Scan for the cell matching the given text and deliver its [X, Y] coordinate at center. 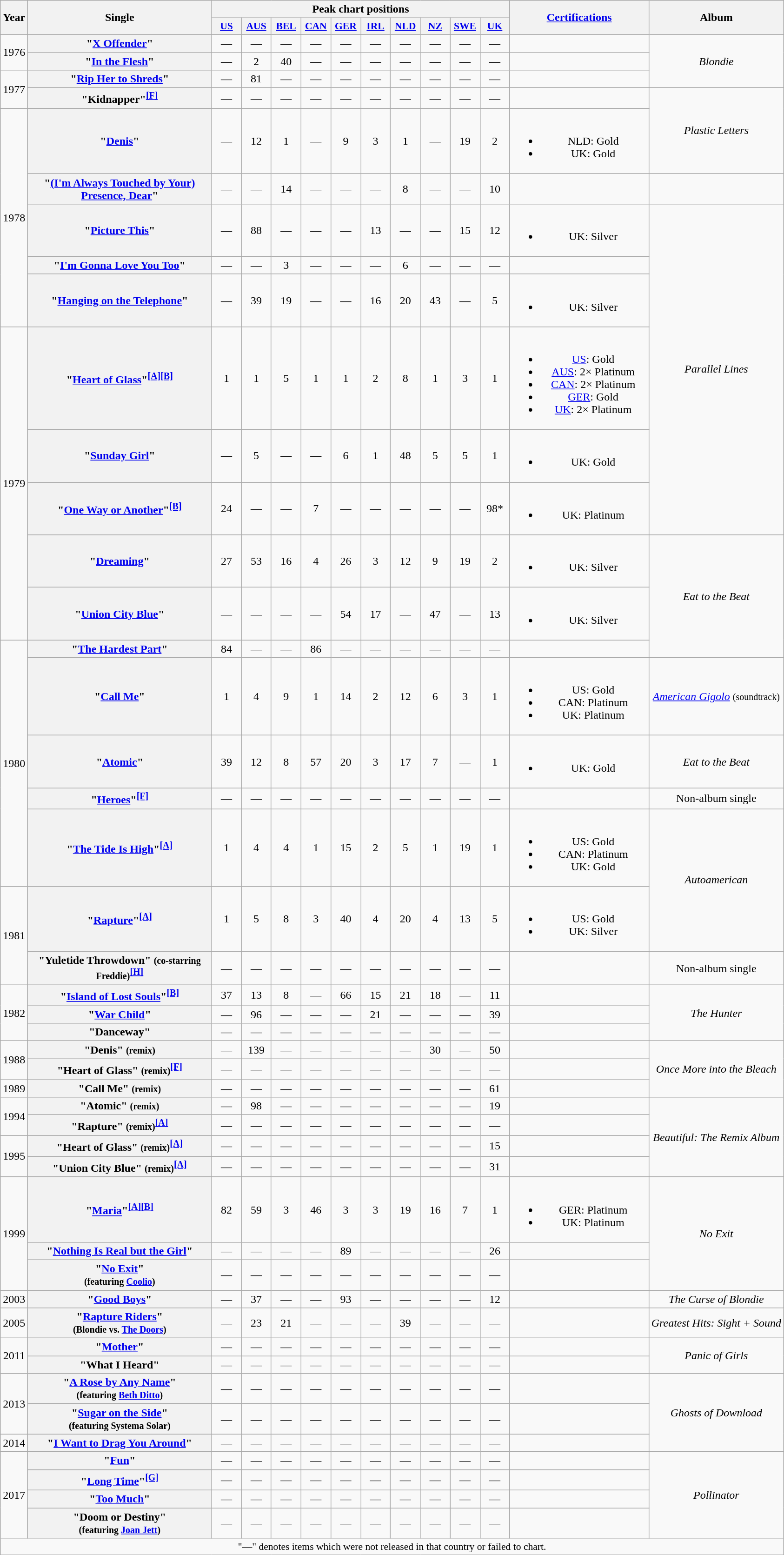
"Rapture"[A] [120, 919]
23 [256, 1323]
2005 [14, 1323]
American Gigolo (soundtrack) [716, 697]
"War Child" [120, 1014]
Pollinator [716, 1495]
Panic of Girls [716, 1356]
"Sugar on the Side"(featuring Systema Solar) [120, 1419]
BEL [286, 27]
2013 [14, 1404]
1999 [14, 1234]
66 [345, 995]
The Hunter [716, 1013]
1978 [14, 218]
"No Exit"(featuring Coolio) [120, 1275]
"Sunday Girl" [120, 456]
50 [495, 1050]
"The Tide Is High"[A] [120, 848]
1980 [14, 763]
"Picture This" [120, 230]
82 [226, 1209]
"Denis" (remix) [120, 1050]
Greatest Hits: Sight + Sound [716, 1323]
"Dreaming" [120, 561]
NLD [405, 27]
NZ [435, 27]
"Atomic" [120, 762]
84 [226, 649]
CAN [316, 27]
81 [256, 79]
"Island of Lost Souls"[B] [120, 995]
"Denis" [120, 141]
"Too Much" [120, 1499]
57 [316, 762]
"What I Heard" [120, 1365]
27 [226, 561]
Autoamerican [716, 880]
30 [435, 1050]
96 [256, 1014]
53 [256, 561]
24 [226, 509]
"In the Flesh" [120, 61]
Year [14, 18]
UK: Platinum [579, 509]
"Call Me" [120, 697]
Blondie [716, 61]
59 [256, 1209]
93 [345, 1299]
"Rapture Riders"(Blondie vs. The Doors) [120, 1323]
"Rip Her to Shreds" [120, 79]
43 [435, 300]
Single [120, 18]
"A Rose by Any Name"(featuring Beth Ditto) [120, 1389]
UK [495, 27]
2017 [14, 1495]
54 [345, 614]
Certifications [579, 18]
61 [495, 1088]
1979 [14, 483]
"Union City Blue" [120, 614]
1981 [14, 936]
1994 [14, 1116]
The Curse of Blondie [716, 1299]
18 [435, 995]
GER [345, 27]
1977 [14, 89]
US [226, 27]
1976 [14, 52]
US: GoldCAN: PlatinumUK: Gold [579, 848]
"Maria"[A][B] [120, 1209]
88 [256, 230]
"Doom or Destiny"(featuring Joan Jett) [120, 1523]
"Long Time"[G] [120, 1480]
"The Hardest Part" [120, 649]
"—" denotes items which were not released in that country or failed to chart. [392, 1547]
"Call Me" (remix) [120, 1088]
48 [405, 456]
"Hanging on the Telephone" [120, 300]
"Nothing Is Real but the Girl" [120, 1251]
"Mother" [120, 1347]
"I Want to Drag You Around" [120, 1443]
2011 [14, 1356]
86 [316, 649]
NLD: GoldUK: Gold [579, 141]
IRL [376, 27]
2003 [14, 1299]
US: GoldAUS: 2× PlatinumCAN: 2× PlatinumGER: GoldUK: 2× Platinum [579, 378]
US: GoldCAN: PlatinumUK: Platinum [579, 697]
"Yuletide Throwdown" (co-starring Freddie)[H] [120, 968]
Plastic Letters [716, 131]
Ghosts of Download [716, 1413]
"Heart of Glass"[A][B] [120, 378]
No Exit [716, 1234]
Beautiful: The Remix Album [716, 1137]
10 [495, 189]
89 [345, 1251]
47 [435, 614]
31 [495, 1167]
1989 [14, 1088]
2014 [14, 1443]
46 [316, 1209]
US: GoldUK: Silver [579, 919]
"X Offender" [120, 43]
"Kidnapper"[F] [120, 99]
Peak chart positions [361, 9]
SWE [465, 27]
1995 [14, 1156]
"Good Boys" [120, 1299]
"Heart of Glass" (remix)[A] [120, 1146]
"One Way or Another"[B] [120, 509]
"I'm Gonna Love You Too" [120, 265]
98 [256, 1106]
Once More into the Bleach [716, 1069]
Parallel Lines [716, 369]
"Rapture" (remix)[A] [120, 1126]
"(I'm Always Touched by Your) Presence, Dear" [120, 189]
98* [495, 509]
11 [495, 995]
Album [716, 18]
"Heroes"[F] [120, 798]
"Heart of Glass" (remix)[F] [120, 1069]
1982 [14, 1013]
"Union City Blue" (remix)[A] [120, 1167]
139 [256, 1050]
"Atomic" (remix) [120, 1106]
"Danceway" [120, 1032]
1988 [14, 1061]
"Fun" [120, 1461]
AUS [256, 27]
GER: PlatinumUK: Platinum [579, 1209]
